Scan for the cell matching the given text and deliver its (x, y) coordinate at center. 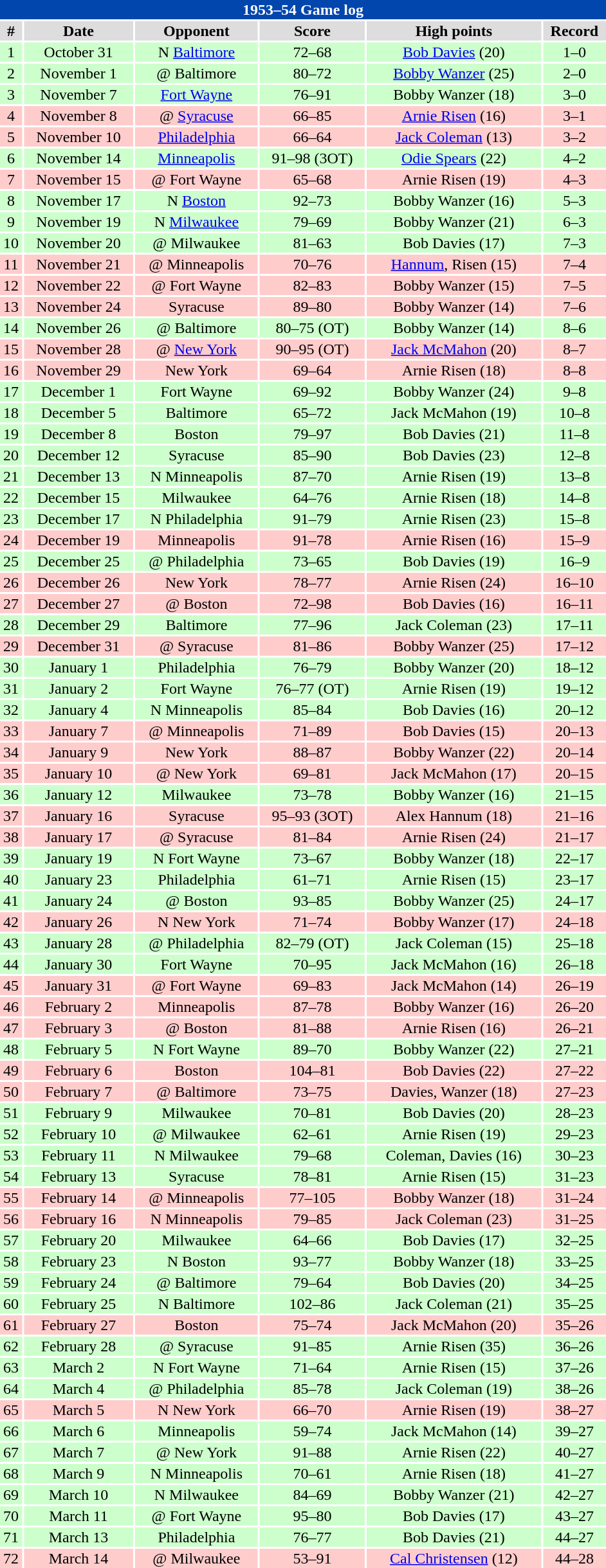
December 31 (78, 646)
27–23 (574, 1092)
13–8 (574, 476)
December 8 (78, 434)
35–26 (574, 1325)
# (11, 31)
26–21 (574, 1028)
March 14 (78, 1558)
October 31 (78, 52)
29 (11, 646)
18–12 (574, 667)
March 13 (78, 1537)
27–22 (574, 1070)
8–7 (574, 349)
39–27 (574, 1431)
26–19 (574, 986)
69 (11, 1495)
77–96 (313, 625)
65–72 (313, 413)
70–61 (313, 1473)
Opponent (197, 31)
Jack Coleman (13) (454, 137)
24–17 (574, 901)
Bobby Wanzer (17) (454, 922)
7 (11, 179)
March 6 (78, 1431)
62–61 (313, 1134)
82–83 (313, 285)
November 1 (78, 73)
8–6 (574, 328)
42–27 (574, 1495)
46 (11, 1007)
January 10 (78, 773)
20 (11, 455)
50 (11, 1092)
13 (11, 307)
69–64 (313, 370)
36–26 (574, 1346)
67 (11, 1452)
71–64 (313, 1367)
77–105 (313, 1198)
37–26 (574, 1367)
January 28 (78, 943)
12–8 (574, 455)
76–77 (OT) (313, 689)
High points (454, 31)
15–9 (574, 540)
Hannum, Risen (15) (454, 264)
33 (11, 731)
78–81 (313, 1176)
16–9 (574, 561)
January 4 (78, 710)
41 (11, 901)
81–84 (313, 837)
November 20 (78, 243)
Odie Spears (22) (454, 158)
58 (11, 1261)
December 15 (78, 498)
37 (11, 816)
Record (574, 31)
4 (11, 116)
January 19 (78, 858)
January 23 (78, 879)
November 7 (78, 95)
7–3 (574, 243)
40–27 (574, 1452)
January 30 (78, 964)
22 (11, 498)
80–72 (313, 73)
93–85 (313, 901)
17–12 (574, 646)
85–78 (313, 1389)
17 (11, 392)
71–89 (313, 731)
14 (11, 328)
81–88 (313, 1028)
December 19 (78, 540)
48 (11, 1049)
91–85 (313, 1346)
66 (11, 1431)
49 (11, 1070)
91–79 (313, 519)
9–8 (574, 392)
January 24 (78, 901)
87–70 (313, 476)
November 22 (78, 285)
34 (11, 752)
March 2 (78, 1367)
February 25 (78, 1304)
39 (11, 858)
January 16 (78, 816)
February 14 (78, 1198)
61–71 (313, 879)
31–25 (574, 1219)
85–90 (313, 455)
5 (11, 137)
72–68 (313, 52)
16–11 (574, 604)
March 7 (78, 1452)
81–63 (313, 243)
December 29 (78, 625)
31 (11, 689)
87–78 (313, 1007)
Jack McMahon (19) (454, 413)
February 20 (78, 1240)
February 13 (78, 1176)
72–98 (313, 604)
November 8 (78, 116)
November 15 (78, 179)
32 (11, 710)
73–65 (313, 561)
6–3 (574, 222)
23 (11, 519)
81–86 (313, 646)
February 2 (78, 1007)
December 25 (78, 561)
42 (11, 922)
54 (11, 1176)
51 (11, 1113)
1–0 (574, 52)
43–27 (574, 1516)
November 29 (78, 370)
28 (11, 625)
November 24 (78, 307)
21 (11, 476)
38–26 (574, 1389)
19–12 (574, 689)
4–2 (574, 158)
34–25 (574, 1283)
59 (11, 1283)
Arnie Risen (23) (454, 519)
December 5 (78, 413)
2 (11, 73)
71–74 (313, 922)
Bobby Wanzer (15) (454, 285)
1 (11, 52)
December 13 (78, 476)
2–0 (574, 73)
16–10 (574, 582)
9 (11, 222)
Jack McMahon (17) (454, 773)
5–3 (574, 201)
66–64 (313, 137)
1953–54 Game log (303, 10)
84–69 (313, 1495)
18 (11, 413)
29–23 (574, 1134)
31–23 (574, 1176)
November 26 (78, 328)
February 11 (78, 1155)
Davies, Wanzer (18) (454, 1092)
61 (11, 1325)
22–17 (574, 858)
27–21 (574, 1049)
78–77 (313, 582)
Cal Christensen (12) (454, 1558)
20–13 (574, 731)
82–79 (OT) (313, 943)
64–76 (313, 498)
36 (11, 795)
11–8 (574, 434)
88–87 (313, 752)
95–80 (313, 1516)
3–2 (574, 137)
February 5 (78, 1049)
March 9 (78, 1473)
38 (11, 837)
73–78 (313, 795)
95–93 (3OT) (313, 816)
January 17 (78, 837)
Score (313, 31)
February 23 (78, 1261)
N Philadelphia (197, 519)
Arnie Risen (22) (454, 1452)
41–27 (574, 1473)
16 (11, 370)
91–88 (313, 1452)
60 (11, 1304)
73–67 (313, 858)
Coleman, Davies (16) (454, 1155)
79–97 (313, 434)
Bobby Wanzer (20) (454, 667)
December 17 (78, 519)
December 26 (78, 582)
70–76 (313, 264)
February 24 (78, 1283)
70 (11, 1516)
10–8 (574, 413)
76–77 (313, 1537)
Jack Coleman (21) (454, 1304)
March 4 (78, 1389)
33–25 (574, 1261)
69–92 (313, 392)
20–14 (574, 752)
30 (11, 667)
Alex Hannum (18) (454, 816)
85–84 (313, 710)
Date (78, 31)
59–74 (313, 1431)
43 (11, 943)
15–8 (574, 519)
44–27 (574, 1537)
February 27 (78, 1325)
Jack McMahon (16) (454, 964)
102–86 (313, 1304)
24 (11, 540)
3 (11, 95)
November 17 (78, 201)
52 (11, 1134)
February 6 (78, 1070)
90–95 (OT) (313, 349)
January 31 (78, 986)
35 (11, 773)
62 (11, 1346)
February 10 (78, 1134)
7–4 (574, 264)
12 (11, 285)
Bob Davies (19) (454, 561)
Bobby Wanzer (24) (454, 392)
91–78 (313, 540)
January 1 (78, 667)
35–25 (574, 1304)
8 (11, 201)
92–73 (313, 201)
38–27 (574, 1410)
21–17 (574, 837)
73–75 (313, 1092)
104–81 (313, 1070)
24–18 (574, 922)
3–0 (574, 95)
44–28 (574, 1558)
69–83 (313, 986)
17–11 (574, 625)
7–5 (574, 285)
December 27 (78, 604)
79–85 (313, 1219)
Arnie Risen (35) (454, 1346)
72 (11, 1558)
64 (11, 1389)
26–20 (574, 1007)
79–68 (313, 1155)
93–77 (313, 1261)
65 (11, 1410)
19 (11, 434)
March 10 (78, 1495)
47 (11, 1028)
57 (11, 1240)
79–69 (313, 222)
69–81 (313, 773)
27 (11, 604)
11 (11, 264)
91–98 (3OT) (313, 158)
Bob Davies (22) (454, 1070)
December 1 (78, 392)
January 2 (78, 689)
66–70 (313, 1410)
6 (11, 158)
30–23 (574, 1155)
71 (11, 1537)
70–95 (313, 964)
76–91 (313, 95)
Jack Coleman (15) (454, 943)
70–81 (313, 1113)
21–16 (574, 816)
November 28 (78, 349)
32–25 (574, 1240)
January 26 (78, 922)
15 (11, 349)
10 (11, 243)
75–74 (313, 1325)
November 10 (78, 137)
December 12 (78, 455)
53–91 (313, 1558)
3–1 (574, 116)
March 11 (78, 1516)
21–15 (574, 795)
26 (11, 582)
November 19 (78, 222)
January 7 (78, 731)
23–17 (574, 879)
February 16 (78, 1219)
53 (11, 1155)
7–6 (574, 307)
January 12 (78, 795)
8–8 (574, 370)
26–18 (574, 964)
4–3 (574, 179)
November 21 (78, 264)
25 (11, 561)
November 14 (78, 158)
Bob Davies (15) (454, 731)
40 (11, 879)
89–80 (313, 307)
65–68 (313, 179)
64–66 (313, 1240)
20–15 (574, 773)
68 (11, 1473)
31–24 (574, 1198)
44 (11, 964)
March 5 (78, 1410)
28–23 (574, 1113)
February 3 (78, 1028)
February 7 (78, 1092)
February 9 (78, 1113)
14–8 (574, 498)
56 (11, 1219)
January 9 (78, 752)
February 28 (78, 1346)
76–79 (313, 667)
89–70 (313, 1049)
Bob Davies (23) (454, 455)
55 (11, 1198)
66–85 (313, 116)
63 (11, 1367)
20–12 (574, 710)
79–64 (313, 1283)
Jack Coleman (19) (454, 1389)
45 (11, 986)
80–75 (OT) (313, 328)
25–18 (574, 943)
